Identify which cell holds the provided text, then report its (x, y) central coordinate. 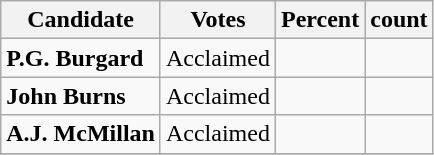
P.G. Burgard (81, 58)
John Burns (81, 96)
Votes (218, 20)
count (399, 20)
Percent (320, 20)
A.J. McMillan (81, 134)
Candidate (81, 20)
